Detect which cell encompasses the target text, then output its (x, y) center coordinate. 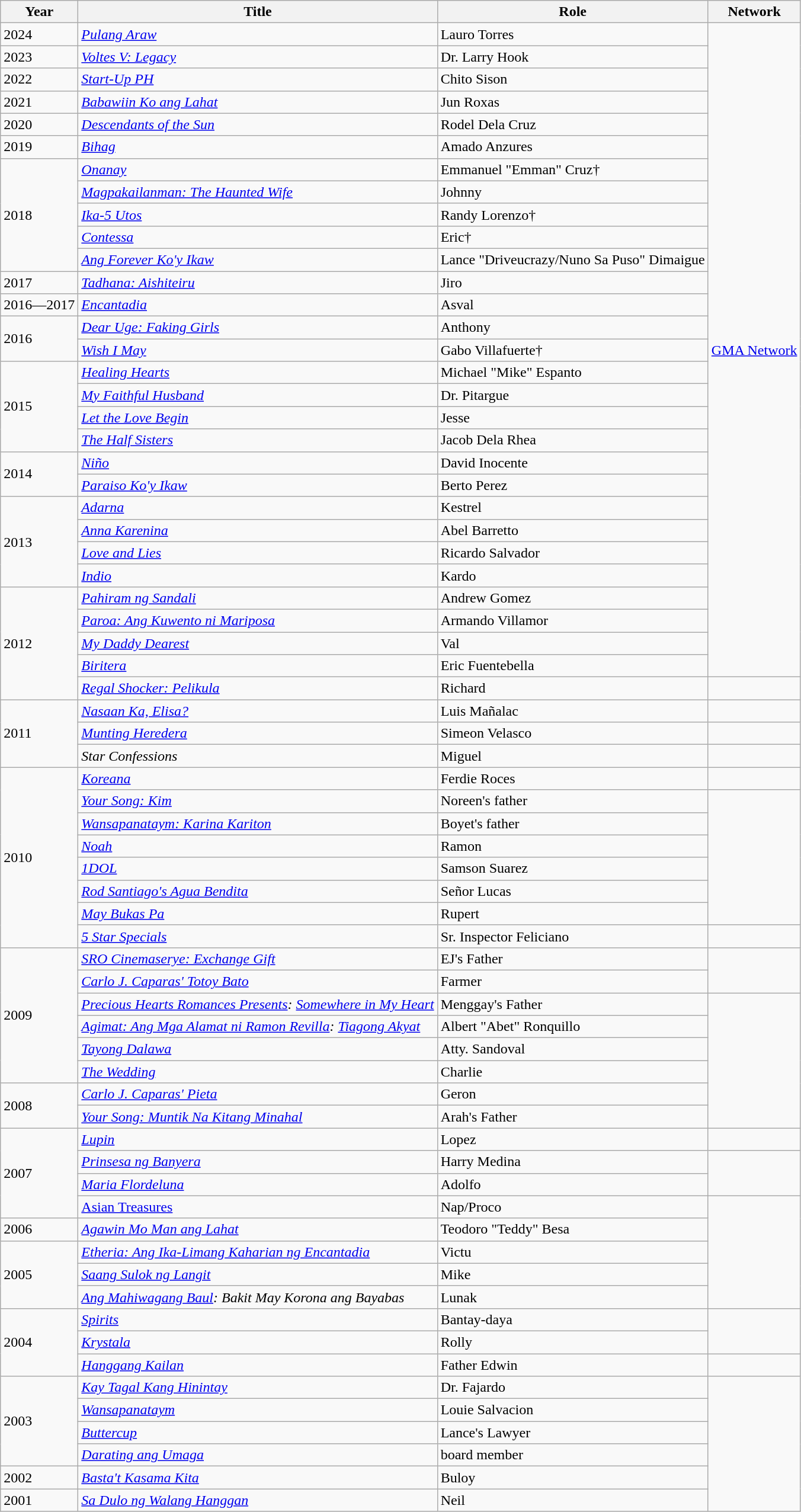
Chito Sison (572, 79)
Johnny (572, 192)
Tadhana: Aishiteiru (258, 283)
2009 (39, 1015)
Koreana (258, 779)
Agimat: Ang Mga Alamat ni Ramon Revilla: Tiagong Akyat (258, 1027)
Maria Flordeluna (258, 1184)
Pahiram ng Sandali (258, 598)
Jesse (572, 418)
Krystala (258, 1342)
2014 (39, 474)
Geron (572, 1094)
SRO Cinemaserye: Exchange Gift (258, 959)
Munting Heredera (258, 733)
Encantadia (258, 305)
2022 (39, 79)
Ang Forever Ko'y Ikaw (258, 260)
Gabo Villafuerte† (572, 350)
Boyet's father (572, 824)
2006 (39, 1229)
2023 (39, 57)
Role (572, 12)
Anna Karenina (258, 530)
Kardo (572, 575)
2001 (39, 1500)
Charlie (572, 1072)
Emmanuel "Emman" Cruz† (572, 169)
Biritera (258, 666)
Ferdie Roces (572, 779)
Rod Santiago's Agua Bendita (258, 891)
Val (572, 643)
Basta't Kasama Kita (258, 1478)
2002 (39, 1478)
Rolly (572, 1342)
Pulang Araw (258, 34)
2016—2017 (39, 305)
Sa Dulo ng Walang Hanggan (258, 1500)
Indio (258, 575)
2013 (39, 542)
Start-Up PH (258, 79)
Buloy (572, 1478)
Title (258, 12)
Carlo J. Caparas' Totoy Bato (258, 981)
Jun Roxas (572, 102)
2007 (39, 1173)
2010 (39, 857)
2003 (39, 1421)
2005 (39, 1274)
Niño (258, 463)
Regal Shocker: Pelikula (258, 688)
Precious Hearts Romances Presents: Somewhere in My Heart (258, 1004)
Anthony (572, 328)
Louie Salvacion (572, 1410)
Your Song: Kim (258, 801)
Amado Anzures (572, 147)
Network (754, 12)
Voltes V: Legacy (258, 57)
GMA Network (754, 350)
Lopez (572, 1139)
Eric† (572, 237)
Armando Villamor (572, 620)
Carlo J. Caparas' Pieta (258, 1094)
Father Edwin (572, 1364)
EJ's Father (572, 959)
Wansapanataym: Karina Kariton (258, 824)
2008 (39, 1106)
Love and Lies (258, 553)
Sr. Inspector Feliciano (572, 936)
Onanay (258, 169)
Berto Perez (572, 485)
Ang Mahiwagang Baul: Bakit May Korona ang Bayabas (258, 1297)
Randy Lorenzo† (572, 214)
Ramon (572, 846)
Wish I May (258, 350)
Hanggang Kailan (258, 1364)
Mike (572, 1274)
Ricardo Salvador (572, 553)
Samson Suarez (572, 869)
Andrew Gomez (572, 598)
Asian Treasures (258, 1207)
Rupert (572, 914)
Contessa (258, 237)
Let the Love Begin (258, 418)
Adarna (258, 508)
board member (572, 1455)
Tayong Dalawa (258, 1049)
Neil (572, 1500)
2019 (39, 147)
David Inocente (572, 463)
Dr. Pitargue (572, 395)
2016 (39, 339)
Simeon Velasco (572, 733)
Luis Mañalac (572, 711)
Lupin (258, 1139)
Señor Lucas (572, 891)
2017 (39, 283)
Lance "Driveucrazy/Nuno Sa Puso" Dimaigue (572, 260)
Albert "Abet" Ronquillo (572, 1027)
Spirits (258, 1319)
2015 (39, 406)
Asval (572, 305)
Buttercup (258, 1433)
Farmer (572, 981)
Victu (572, 1252)
Bihag (258, 147)
2004 (39, 1342)
Nasaan Ka, Elisa? (258, 711)
Star Confessions (258, 756)
Paraiso Ko'y Ikaw (258, 485)
Ika-5 Utos (258, 214)
Michael "Mike" Espanto (572, 373)
Harry Medina (572, 1162)
Healing Hearts (258, 373)
Noreen's father (572, 801)
Paroa: Ang Kuwento ni Mariposa (258, 620)
Saang Sulok ng Langit (258, 1274)
Dr. Fajardo (572, 1388)
Bantay-daya (572, 1319)
May Bukas Pa (258, 914)
Etheria: Ang Ika-Limang Kaharian ng Encantadia (258, 1252)
Babawiin Ko ang Lahat (258, 102)
Year (39, 12)
Richard (572, 688)
2018 (39, 214)
Dr. Larry Hook (572, 57)
2012 (39, 643)
Jacob Dela Rhea (572, 440)
My Daddy Dearest (258, 643)
The Wedding (258, 1072)
Dear Uge: Faking Girls (258, 328)
Lauro Torres (572, 34)
1DOL (258, 869)
Magpakailanman: The Haunted Wife (258, 192)
Prinsesa ng Banyera (258, 1162)
Adolfo (572, 1184)
Atty. Sandoval (572, 1049)
Noah (258, 846)
Descendants of the Sun (258, 124)
Lance's Lawyer (572, 1433)
2020 (39, 124)
Miguel (572, 756)
Abel Barretto (572, 530)
Nap/Proco (572, 1207)
Kestrel (572, 508)
2024 (39, 34)
Arah's Father (572, 1117)
2011 (39, 733)
5 Star Specials (258, 936)
Your Song: Muntik Na Kitang Minahal (258, 1117)
The Half Sisters (258, 440)
Menggay's Father (572, 1004)
2021 (39, 102)
Kay Tagal Kang Hinintay (258, 1388)
Lunak (572, 1297)
Teodoro "Teddy" Besa (572, 1229)
My Faithful Husband (258, 395)
Agawin Mo Man ang Lahat (258, 1229)
Eric Fuentebella (572, 666)
Rodel Dela Cruz (572, 124)
Wansapanataym (258, 1410)
Darating ang Umaga (258, 1455)
Jiro (572, 283)
